Find where the given text appears and provide that cell's center as [X, Y] coordinate. 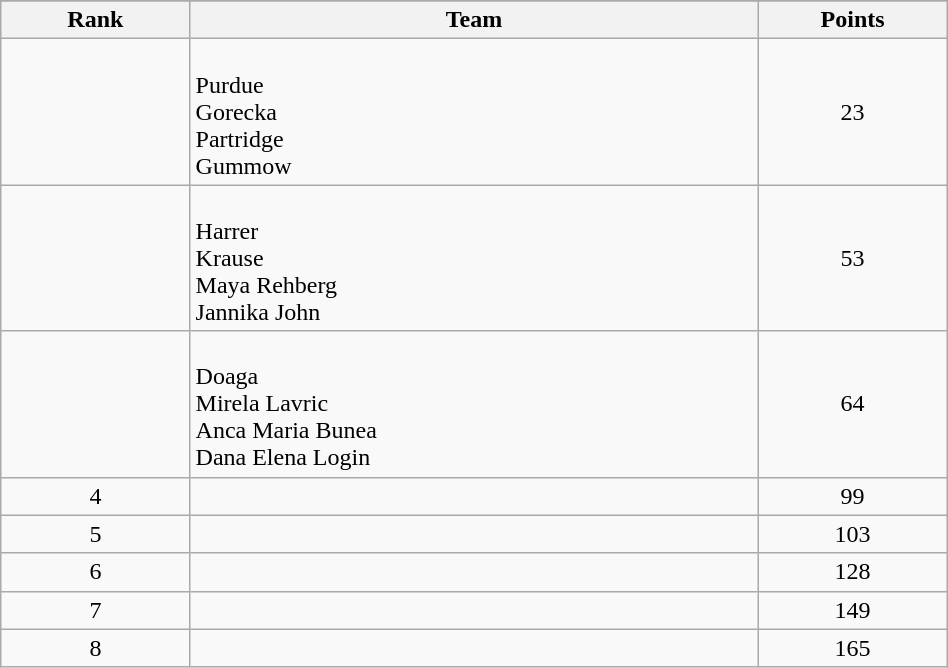
23 [852, 112]
165 [852, 648]
DoagaMirela LavricAnca Maria BuneaDana Elena Login [474, 404]
8 [96, 648]
53 [852, 258]
149 [852, 610]
5 [96, 534]
HarrerKrauseMaya RehbergJannika John [474, 258]
64 [852, 404]
99 [852, 496]
Rank [96, 20]
7 [96, 610]
4 [96, 496]
103 [852, 534]
6 [96, 572]
Team [474, 20]
PurdueGoreckaPartridgeGummow [474, 112]
Points [852, 20]
128 [852, 572]
